Pinpoint the cell where the given text exists, returning its (x, y) midpoint coordinate. 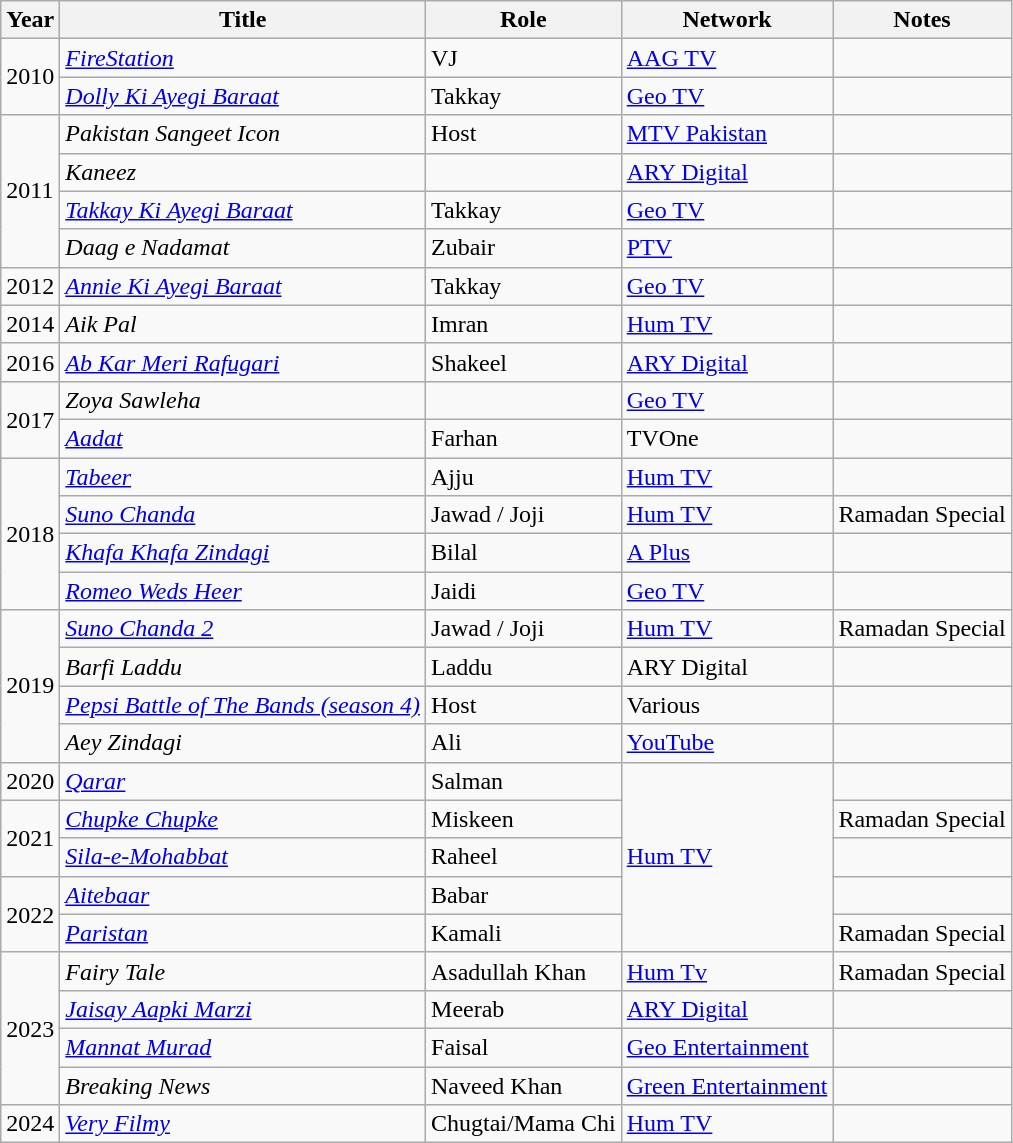
Qarar (243, 781)
Very Filmy (243, 1124)
2011 (30, 191)
Aey Zindagi (243, 743)
Geo Entertainment (727, 1047)
Kamali (524, 933)
Jaisay Aapki Marzi (243, 1009)
FireStation (243, 58)
Various (727, 705)
Ab Kar Meri Rafugari (243, 362)
A Plus (727, 553)
Salman (524, 781)
Hum Tv (727, 971)
Zubair (524, 248)
2010 (30, 77)
Miskeen (524, 819)
MTV Pakistan (727, 134)
Daag e Nadamat (243, 248)
Ajju (524, 477)
Imran (524, 324)
Aik Pal (243, 324)
Takkay Ki Ayegi Baraat (243, 210)
Breaking News (243, 1085)
VJ (524, 58)
Pakistan Sangeet Icon (243, 134)
2018 (30, 534)
Chupke Chupke (243, 819)
Fairy Tale (243, 971)
Khafa Khafa Zindagi (243, 553)
2021 (30, 838)
Tabeer (243, 477)
Romeo Weds Heer (243, 591)
Sila-e-Mohabbat (243, 857)
2023 (30, 1028)
Barfi Laddu (243, 667)
Kaneez (243, 172)
2012 (30, 286)
2024 (30, 1124)
Mannat Murad (243, 1047)
Chugtai/Mama Chi (524, 1124)
2022 (30, 914)
Dolly Ki Ayegi Baraat (243, 96)
2017 (30, 419)
2019 (30, 686)
AAG TV (727, 58)
Green Entertainment (727, 1085)
Faisal (524, 1047)
Ali (524, 743)
2020 (30, 781)
Aitebaar (243, 895)
TVOne (727, 438)
Year (30, 20)
Notes (922, 20)
Jaidi (524, 591)
Zoya Sawleha (243, 400)
Network (727, 20)
Babar (524, 895)
Paristan (243, 933)
Role (524, 20)
Annie Ki Ayegi Baraat (243, 286)
Meerab (524, 1009)
2016 (30, 362)
Laddu (524, 667)
Suno Chanda (243, 515)
Shakeel (524, 362)
Title (243, 20)
PTV (727, 248)
Pepsi Battle of The Bands (season 4) (243, 705)
2014 (30, 324)
Naveed Khan (524, 1085)
Bilal (524, 553)
Suno Chanda 2 (243, 629)
Raheel (524, 857)
YouTube (727, 743)
Aadat (243, 438)
Asadullah Khan (524, 971)
Farhan (524, 438)
